Detect which cell encompasses the target text, then output its [x, y] center coordinate. 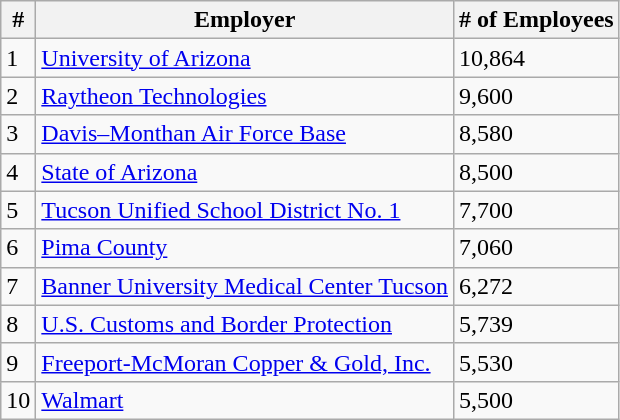
Freeport-McMoran Copper & Gold, Inc. [245, 362]
9 [18, 362]
5 [18, 210]
7,060 [536, 248]
10,864 [536, 58]
9,600 [536, 96]
6 [18, 248]
8 [18, 324]
State of Arizona [245, 172]
10 [18, 400]
4 [18, 172]
2 [18, 96]
Banner University Medical Center Tucson [245, 286]
8,500 [536, 172]
U.S. Customs and Border Protection [245, 324]
University of Arizona [245, 58]
# of Employees [536, 20]
1 [18, 58]
Pima County [245, 248]
Tucson Unified School District No. 1 [245, 210]
6,272 [536, 286]
5,500 [536, 400]
5,530 [536, 362]
3 [18, 134]
Employer [245, 20]
5,739 [536, 324]
# [18, 20]
7,700 [536, 210]
7 [18, 286]
Walmart [245, 400]
Davis–Monthan Air Force Base [245, 134]
8,580 [536, 134]
Raytheon Technologies [245, 96]
